Identify which cell holds the provided text, then report its [x, y] central coordinate. 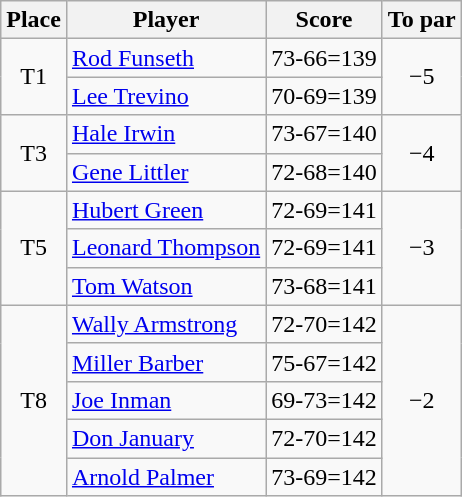
72-68=140 [324, 172]
69-73=142 [324, 400]
Score [324, 20]
Leonard Thompson [166, 248]
Lee Trevino [166, 96]
T5 [34, 248]
−4 [422, 153]
73-68=141 [324, 286]
73-67=140 [324, 134]
−2 [422, 400]
73-66=139 [324, 58]
75-67=142 [324, 362]
Tom Watson [166, 286]
Place [34, 20]
−3 [422, 248]
−5 [422, 77]
Player [166, 20]
T1 [34, 77]
Hubert Green [166, 210]
Wally Armstrong [166, 324]
T3 [34, 153]
Miller Barber [166, 362]
Gene Littler [166, 172]
Don January [166, 438]
To par [422, 20]
Rod Funseth [166, 58]
T8 [34, 400]
73-69=142 [324, 477]
70-69=139 [324, 96]
Joe Inman [166, 400]
Hale Irwin [166, 134]
Arnold Palmer [166, 477]
